From the cell containing the given text, extract its center point as (X, Y) coordinate. 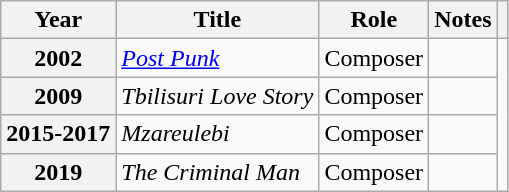
Tbilisuri Love Story (218, 96)
Mzareulebi (218, 134)
The Criminal Man (218, 172)
Post Punk (218, 58)
Title (218, 20)
Year (58, 20)
2019 (58, 172)
2009 (58, 96)
Role (374, 20)
2002 (58, 58)
Notes (463, 20)
2015-2017 (58, 134)
